Scan for the cell matching the given text and deliver its (X, Y) coordinate at center. 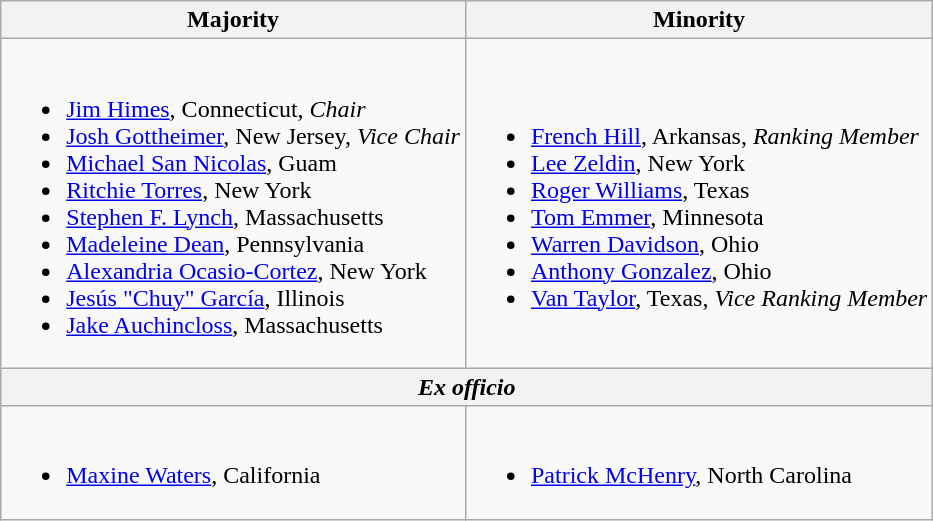
Maxine Waters, California (234, 462)
Patrick McHenry, North Carolina (698, 462)
Majority (234, 20)
Minority (698, 20)
Ex officio (467, 387)
